Scan for the cell matching the given text and deliver its (X, Y) coordinate at center. 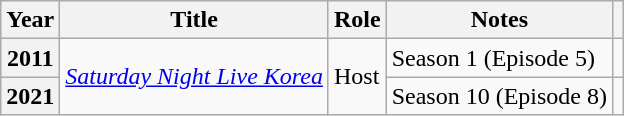
2021 (30, 96)
Title (194, 20)
Year (30, 20)
2011 (30, 58)
Saturday Night Live Korea (194, 77)
Host (357, 77)
Notes (499, 20)
Season 10 (Episode 8) (499, 96)
Role (357, 20)
Season 1 (Episode 5) (499, 58)
